Output the (x, y) coordinate of the center of the cell containing the given text.  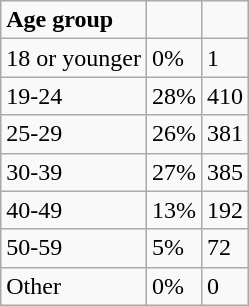
Age group (74, 20)
28% (174, 96)
18 or younger (74, 58)
192 (226, 210)
13% (174, 210)
72 (226, 248)
27% (174, 172)
5% (174, 248)
19-24 (74, 96)
385 (226, 172)
381 (226, 134)
30-39 (74, 172)
Other (74, 286)
26% (174, 134)
25-29 (74, 134)
0 (226, 286)
1 (226, 58)
410 (226, 96)
40-49 (74, 210)
50-59 (74, 248)
